For the text-containing cell, return its midpoint in [X, Y] coordinate format. 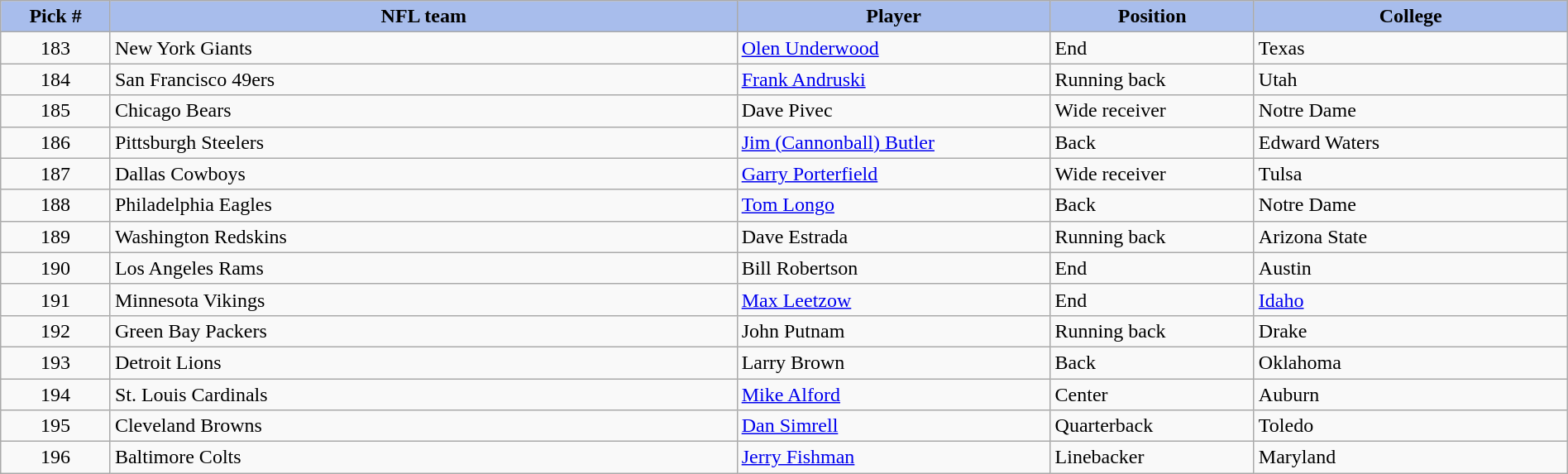
John Putnam [893, 331]
Detroit Lions [423, 362]
194 [56, 395]
Pick # [56, 17]
Edward Waters [1411, 142]
Philadelphia Eagles [423, 205]
195 [56, 426]
193 [56, 362]
191 [56, 299]
Mike Alford [893, 395]
Dan Simrell [893, 426]
190 [56, 268]
187 [56, 174]
Idaho [1411, 299]
Texas [1411, 48]
185 [56, 111]
NFL team [423, 17]
183 [56, 48]
189 [56, 237]
Arizona State [1411, 237]
Quarterback [1152, 426]
Jerry Fishman [893, 457]
Frank Andruski [893, 79]
Dave Estrada [893, 237]
Jim (Cannonball) Butler [893, 142]
Linebacker [1152, 457]
Center [1152, 395]
Tom Longo [893, 205]
New York Giants [423, 48]
188 [56, 205]
Utah [1411, 79]
192 [56, 331]
196 [56, 457]
Dallas Cowboys [423, 174]
Oklahoma [1411, 362]
Garry Porterfield [893, 174]
St. Louis Cardinals [423, 395]
Baltimore Colts [423, 457]
Position [1152, 17]
Larry Brown [893, 362]
Olen Underwood [893, 48]
Cleveland Browns [423, 426]
Drake [1411, 331]
Bill Robertson [893, 268]
Tulsa [1411, 174]
Player [893, 17]
Pittsburgh Steelers [423, 142]
San Francisco 49ers [423, 79]
Auburn [1411, 395]
Los Angeles Rams [423, 268]
186 [56, 142]
Dave Pivec [893, 111]
184 [56, 79]
Toledo [1411, 426]
Max Leetzow [893, 299]
Green Bay Packers [423, 331]
Austin [1411, 268]
Chicago Bears [423, 111]
Washington Redskins [423, 237]
Minnesota Vikings [423, 299]
Maryland [1411, 457]
College [1411, 17]
